Output the (X, Y) coordinate of the center of the cell containing the given text.  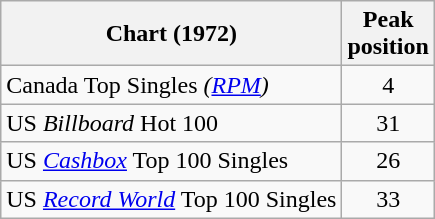
4 (388, 85)
26 (388, 161)
Chart (1972) (172, 34)
US Billboard Hot 100 (172, 123)
31 (388, 123)
33 (388, 199)
US Record World Top 100 Singles (172, 199)
Peakposition (388, 34)
Canada Top Singles (RPM) (172, 85)
US Cashbox Top 100 Singles (172, 161)
